Return the (X, Y) coordinate for the center point of the cell that contains the specified text.  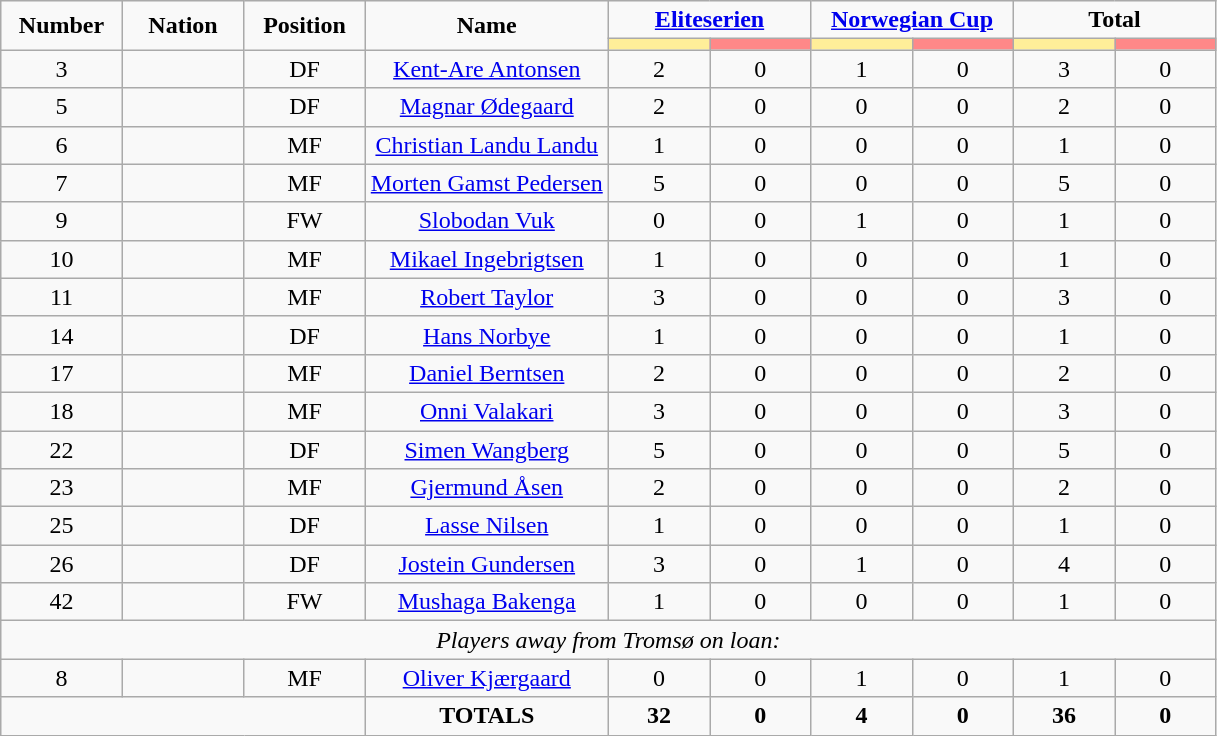
Robert Taylor (486, 297)
10 (62, 259)
42 (62, 602)
Christian Landu Landu (486, 145)
TOTALS (486, 716)
Oliver Kjærgaard (486, 678)
Number (62, 26)
Onni Valakari (486, 411)
Eliteserien (709, 20)
8 (62, 678)
Morten Gamst Pedersen (486, 183)
Simen Wangberg (486, 449)
Gjermund Åsen (486, 488)
Name (486, 26)
Magnar Ødegaard (486, 107)
Mushaga Bakenga (486, 602)
Total (1114, 20)
9 (62, 221)
6 (62, 145)
Nation (183, 26)
Position (305, 26)
Slobodan Vuk (486, 221)
11 (62, 297)
Kent-Are Antonsen (486, 69)
32 (658, 716)
7 (62, 183)
Jostein Gundersen (486, 564)
Mikael Ingebrigtsen (486, 259)
22 (62, 449)
Hans Norbye (486, 335)
25 (62, 526)
23 (62, 488)
14 (62, 335)
Players away from Tromsø on loan: (608, 640)
Norwegian Cup (912, 20)
Lasse Nilsen (486, 526)
17 (62, 373)
Daniel Berntsen (486, 373)
18 (62, 411)
36 (1064, 716)
26 (62, 564)
